Return the (X, Y) coordinate for the center point of the cell that contains the specified text.  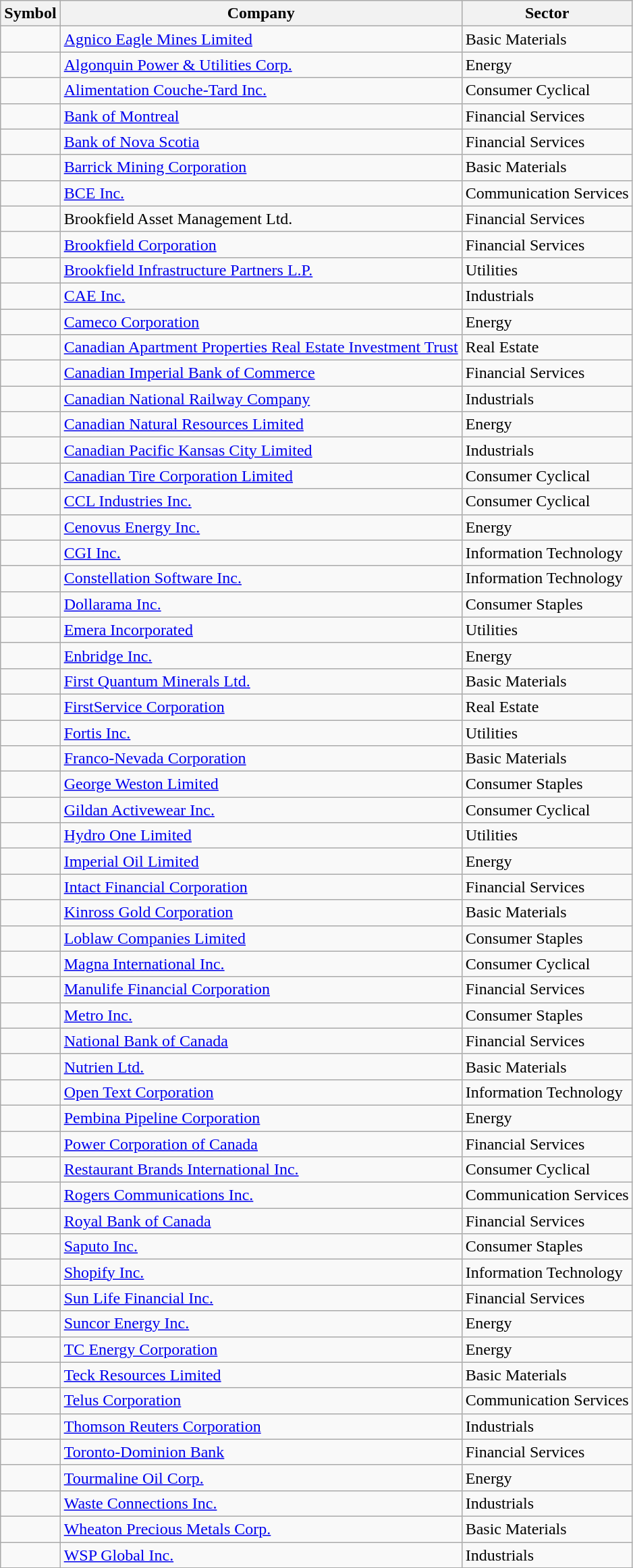
Magna International Inc. (260, 964)
First Quantum Minerals Ltd. (260, 681)
TC Energy Corporation (260, 1349)
Metro Inc. (260, 1015)
Teck Resources Limited (260, 1375)
George Weston Limited (260, 784)
Sector (547, 13)
Emera Incorporated (260, 630)
Intact Financial Corporation (260, 887)
Toronto-Dominion Bank (260, 1452)
Agnico Eagle Mines Limited (260, 39)
Thomson Reuters Corporation (260, 1426)
National Bank of Canada (260, 1041)
Telus Corporation (260, 1401)
Bank of Nova Scotia (260, 142)
Brookfield Asset Management Ltd. (260, 219)
CAE Inc. (260, 296)
Rogers Communications Inc. (260, 1195)
WSP Global Inc. (260, 1555)
Enbridge Inc. (260, 655)
Royal Bank of Canada (260, 1221)
CGI Inc. (260, 553)
Canadian National Railway Company (260, 399)
Canadian Imperial Bank of Commerce (260, 373)
Algonquin Power & Utilities Corp. (260, 65)
Dollarama Inc. (260, 604)
Kinross Gold Corporation (260, 913)
Tourmaline Oil Corp. (260, 1478)
Brookfield Corporation (260, 244)
Cameco Corporation (260, 322)
Nutrien Ltd. (260, 1066)
Gildan Activewear Inc. (260, 810)
Canadian Tire Corporation Limited (260, 476)
Constellation Software Inc. (260, 578)
Sun Life Financial Inc. (260, 1298)
Manulife Financial Corporation (260, 990)
Wheaton Precious Metals Corp. (260, 1529)
BCE Inc. (260, 193)
Pembina Pipeline Corporation (260, 1118)
Canadian Apartment Properties Real Estate Investment Trust (260, 348)
Hydro One Limited (260, 836)
Imperial Oil Limited (260, 861)
Canadian Natural Resources Limited (260, 425)
Restaurant Brands International Inc. (260, 1170)
Loblaw Companies Limited (260, 938)
Saputo Inc. (260, 1247)
Canadian Pacific Kansas City Limited (260, 450)
Suncor Energy Inc. (260, 1324)
Bank of Montreal (260, 116)
FirstService Corporation (260, 707)
Franco-Nevada Corporation (260, 759)
Symbol (30, 13)
Shopify Inc. (260, 1272)
Fortis Inc. (260, 732)
Brookfield Infrastructure Partners L.P. (260, 270)
Power Corporation of Canada (260, 1144)
Company (260, 13)
Barrick Mining Corporation (260, 167)
Cenovus Energy Inc. (260, 527)
Waste Connections Inc. (260, 1503)
Alimentation Couche-Tard Inc. (260, 90)
Open Text Corporation (260, 1092)
CCL Industries Inc. (260, 502)
